Identify which cell holds the provided text, then report its (X, Y) central coordinate. 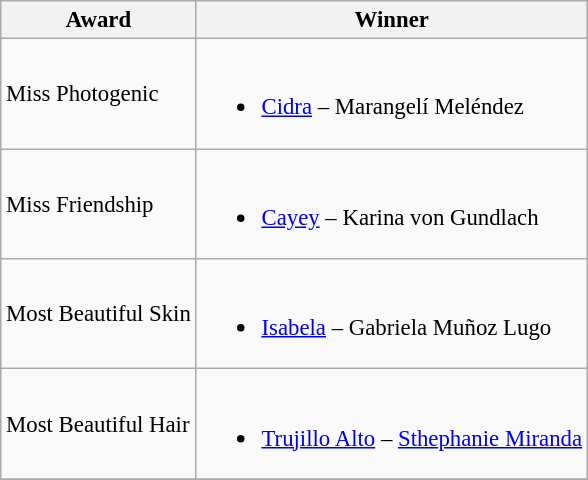
Cidra – Marangelí Meléndez (392, 94)
Cayey – Karina von Gundlach (392, 204)
Winner (392, 20)
Miss Friendship (98, 204)
Isabela – Gabriela Muñoz Lugo (392, 314)
Miss Photogenic (98, 94)
Most Beautiful Skin (98, 314)
Trujillo Alto – Sthephanie Miranda (392, 424)
Most Beautiful Hair (98, 424)
Award (98, 20)
